Search for the cell housing the specified text and yield its [X, Y] center coordinate. 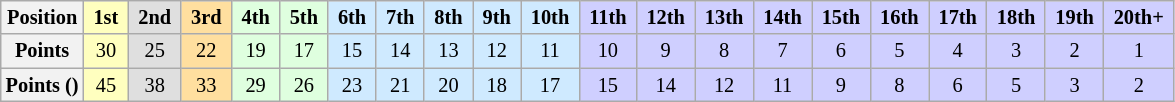
21 [400, 85]
29 [256, 85]
Points [42, 51]
38 [154, 85]
33 [206, 85]
5th [304, 17]
12th [665, 17]
2nd [154, 17]
20th+ [1139, 17]
30 [106, 51]
18th [1016, 17]
4 [957, 51]
7 [782, 51]
23 [352, 85]
19 [256, 51]
Position [42, 17]
17th [957, 17]
13th [724, 17]
8th [448, 17]
Points () [42, 85]
20 [448, 85]
7th [400, 17]
18 [497, 85]
45 [106, 85]
3rd [206, 17]
9th [497, 17]
16th [899, 17]
11th [608, 17]
26 [304, 85]
10th [550, 17]
22 [206, 51]
13 [448, 51]
10 [608, 51]
4th [256, 17]
6th [352, 17]
1 [1139, 51]
1st [106, 17]
25 [154, 51]
14th [782, 17]
19th [1074, 17]
15th [841, 17]
